Pinpoint the cell where the given text exists, returning its [x, y] midpoint coordinate. 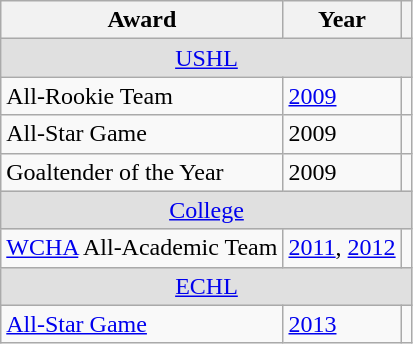
Award [142, 20]
ECHL [206, 286]
College [206, 210]
2011, 2012 [342, 248]
USHL [206, 58]
All-Rookie Team [142, 96]
Goaltender of the Year [142, 172]
WCHA All-Academic Team [142, 248]
2013 [342, 324]
Year [342, 20]
